Locate the cell with the specified text and output its (x, y) center coordinate. 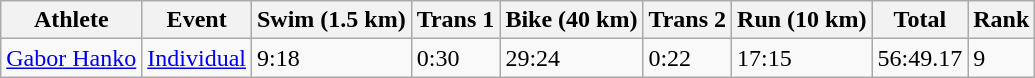
Bike (40 km) (572, 20)
Trans 1 (456, 20)
0:30 (456, 58)
0:22 (688, 58)
9:18 (331, 58)
Rank (1002, 20)
Event (197, 20)
Individual (197, 58)
Run (10 km) (802, 20)
56:49.17 (920, 58)
Athlete (72, 20)
Trans 2 (688, 20)
29:24 (572, 58)
9 (1002, 58)
Swim (1.5 km) (331, 20)
Total (920, 20)
17:15 (802, 58)
Gabor Hanko (72, 58)
